Return [x, y] of the center of cell containing provided text 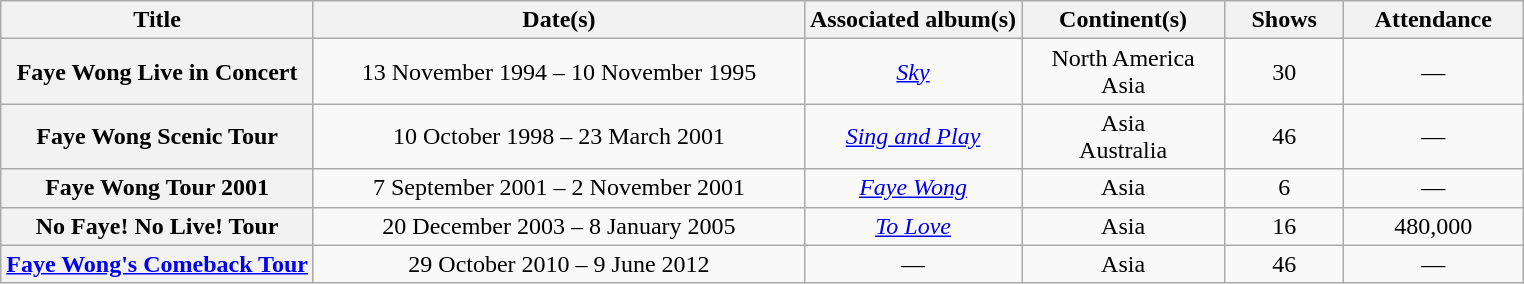
Associated album(s) [912, 20]
6 [1284, 188]
Faye Wong Scenic Tour [158, 136]
North AmericaAsia [1124, 72]
30 [1284, 72]
Attendance [1434, 20]
Sing and Play [912, 136]
16 [1284, 226]
Continent(s) [1124, 20]
AsiaAustralia [1124, 136]
Title [158, 20]
Faye Wong Tour 2001 [158, 188]
To Love [912, 226]
10 October 1998 – 23 March 2001 [558, 136]
Faye Wong's Comeback Tour [158, 264]
No Faye! No Live! Tour [158, 226]
13 November 1994 – 10 November 1995 [558, 72]
7 September 2001 – 2 November 2001 [558, 188]
Date(s) [558, 20]
480,000 [1434, 226]
Faye Wong [912, 188]
Faye Wong Live in Concert [158, 72]
Sky [912, 72]
20 December 2003 – 8 January 2005 [558, 226]
Shows [1284, 20]
29 October 2010 – 9 June 2012 [558, 264]
